Extract the [x, y] coordinate from the center of the cell holding the provided text.  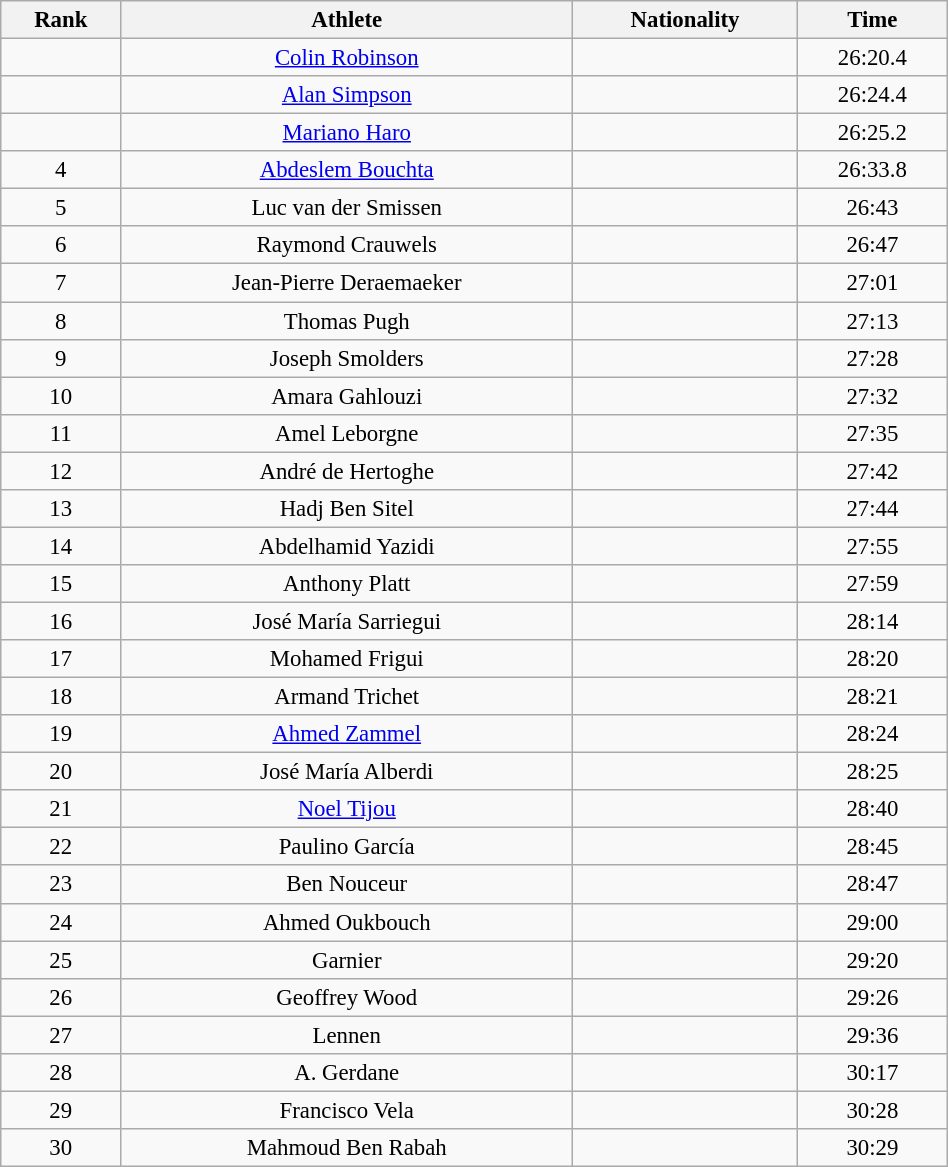
26:47 [872, 245]
Jean-Pierre Deraemaeker [347, 283]
17 [61, 659]
Paulino García [347, 847]
22 [61, 847]
Lennen [347, 1035]
Ahmed Zammel [347, 734]
Abdeslem Bouchta [347, 170]
15 [61, 584]
Noel Tijou [347, 809]
Amara Gahlouzi [347, 396]
28:47 [872, 885]
Mariano Haro [347, 133]
27:28 [872, 358]
27:32 [872, 396]
23 [61, 885]
27:01 [872, 283]
20 [61, 772]
André de Hertoghe [347, 471]
28:25 [872, 772]
Armand Trichet [347, 697]
16 [61, 621]
14 [61, 546]
4 [61, 170]
28:21 [872, 697]
Mohamed Frigui [347, 659]
12 [61, 471]
27:35 [872, 433]
A. Gerdane [347, 1073]
27 [61, 1035]
Thomas Pugh [347, 321]
Hadj Ben Sitel [347, 509]
Athlete [347, 20]
29:36 [872, 1035]
19 [61, 734]
28:24 [872, 734]
José María Sarriegui [347, 621]
Alan Simpson [347, 95]
18 [61, 697]
28:40 [872, 809]
Garnier [347, 960]
24 [61, 922]
Francisco Vela [347, 1110]
30:17 [872, 1073]
27:42 [872, 471]
26:24.4 [872, 95]
29:20 [872, 960]
Ben Nouceur [347, 885]
28 [61, 1073]
Abdelhamid Yazidi [347, 546]
Nationality [686, 20]
Rank [61, 20]
5 [61, 208]
27:13 [872, 321]
Ahmed Oukbouch [347, 922]
Colin Robinson [347, 58]
27:55 [872, 546]
8 [61, 321]
30:29 [872, 1148]
11 [61, 433]
30:28 [872, 1110]
Luc van der Smissen [347, 208]
29 [61, 1110]
28:45 [872, 847]
Geoffrey Wood [347, 997]
26:25.2 [872, 133]
13 [61, 509]
Time [872, 20]
28:14 [872, 621]
Joseph Smolders [347, 358]
26:20.4 [872, 58]
7 [61, 283]
25 [61, 960]
Anthony Platt [347, 584]
6 [61, 245]
21 [61, 809]
10 [61, 396]
9 [61, 358]
Raymond Crauwels [347, 245]
Mahmoud Ben Rabah [347, 1148]
26:43 [872, 208]
Amel Leborgne [347, 433]
29:00 [872, 922]
28:20 [872, 659]
José María Alberdi [347, 772]
26 [61, 997]
27:44 [872, 509]
27:59 [872, 584]
26:33.8 [872, 170]
29:26 [872, 997]
30 [61, 1148]
